Provide the (X, Y) coordinate of the cell's center where the given text is located.  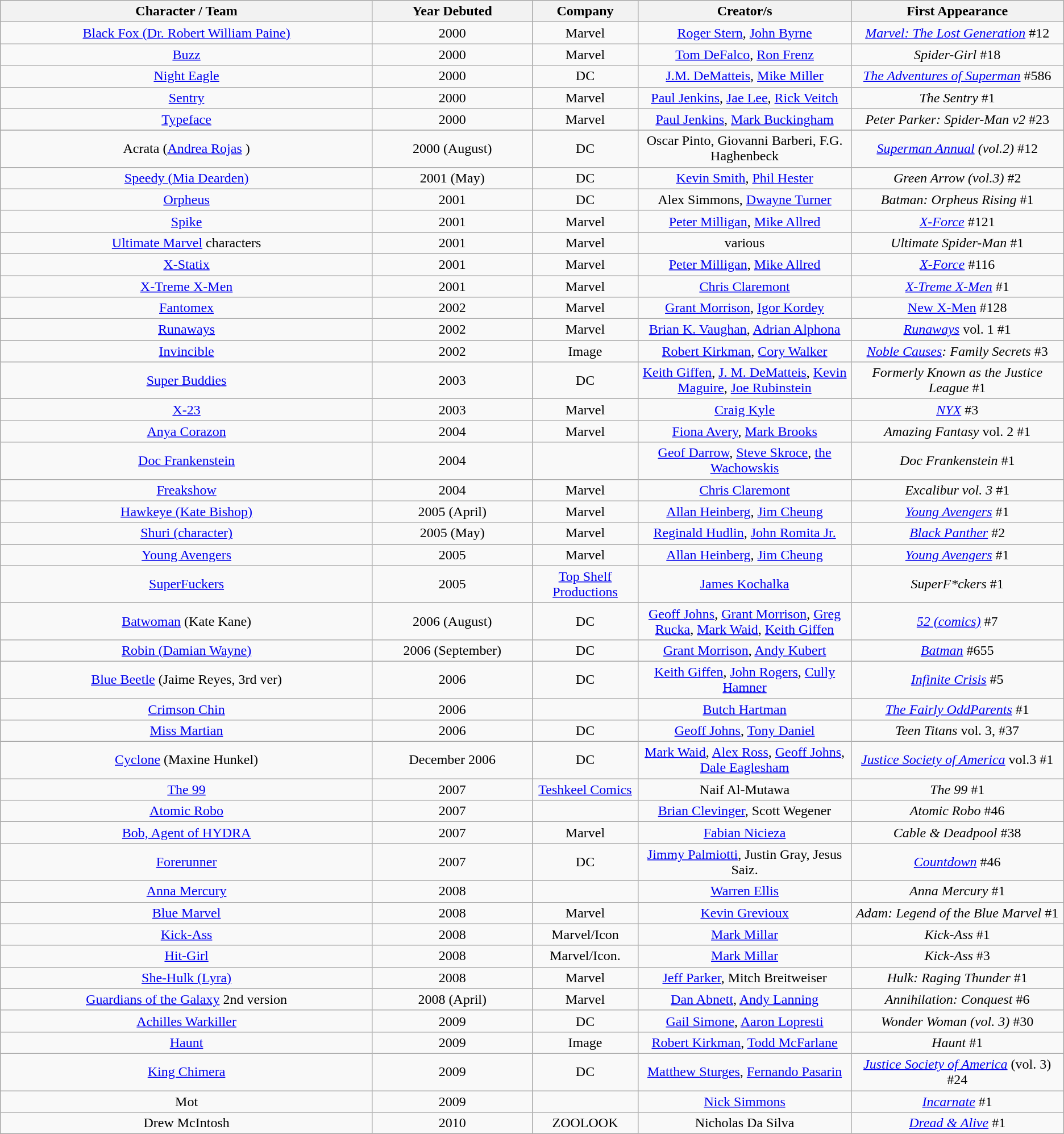
Fabian Nicieza (745, 833)
Nicholas Da Silva (745, 1123)
James Kochalka (745, 584)
Alex Simmons, Dwayne Turner (745, 200)
Paul Jenkins, Mark Buckingham (745, 119)
Fantomex (186, 308)
Miss Martian (186, 731)
Jimmy Palmiotti, Justin Gray, Jesus Saiz. (745, 862)
First Appearance (957, 11)
Tom DeFalco, Ron Frenz (745, 55)
December 2006 (452, 761)
Sentry (186, 98)
Mot (186, 1101)
Superman Annual (vol.2) #12 (957, 149)
The Adventures of Superman #586 (957, 76)
Oscar Pinto, Giovanni Barberi, F.G. Haghenbeck (745, 149)
Nick Simmons (745, 1101)
Robert Kirkman, Cory Walker (745, 351)
2005 (May) (452, 533)
Wonder Woman (vol. 3) #30 (957, 1021)
Roger Stern, John Byrne (745, 33)
Acrata (Andrea Rojas ) (186, 149)
Company (585, 11)
Hulk: Raging Thunder #1 (957, 978)
The 99 #1 (957, 790)
Marvel/Icon. (585, 956)
Doc Frankenstein #1 (957, 460)
Haunt #1 (957, 1042)
Kick-Ass (186, 934)
Warren Ellis (745, 891)
X-Treme X-Men #1 (957, 286)
Dan Abnett, Andy Lanning (745, 999)
Blue Beetle (Jaime Reyes, 3rd ver) (186, 680)
Creator/s (745, 11)
Justice Society of America (vol. 3) #24 (957, 1072)
Black Panther #2 (957, 533)
Teshkeel Comics (585, 790)
Gail Simone, Aaron Lopresti (745, 1021)
Excalibur vol. 3 #1 (957, 490)
Forerunner (186, 862)
Night Eagle (186, 76)
Atomic Robo #46 (957, 811)
Adam: Legend of the Blue Marvel #1 (957, 913)
Keith Giffen, J. M. DeMatteis, Kevin Maguire, Joe Rubinstein (745, 381)
Brian Clevinger, Scott Wegener (745, 811)
2006 (August) (452, 621)
Mark Waid, Alex Ross, Geoff Johns, Dale Eaglesham (745, 761)
Invincible (186, 351)
Ultimate Marvel characters (186, 243)
She-Hulk (Lyra) (186, 978)
Atomic Robo (186, 811)
52 (comics) #7 (957, 621)
X-23 (186, 410)
ZOOLOOK (585, 1123)
Countdown #46 (957, 862)
X-Force #121 (957, 221)
The Sentry #1 (957, 98)
Batwoman (Kate Kane) (186, 621)
Brian K. Vaughan, Adrian Alphona (745, 330)
Buzz (186, 55)
2000 (August) (452, 149)
Runaways vol. 1 #1 (957, 330)
Noble Causes: Family Secrets #3 (957, 351)
X-Statix (186, 264)
Spike (186, 221)
SuperF*ckers #1 (957, 584)
Kevin Grevioux (745, 913)
Geoff Johns, Tony Daniel (745, 731)
Dread & Alive #1 (957, 1123)
Amazing Fantasy vol. 2 #1 (957, 431)
SuperFuckers (186, 584)
Young Avengers (186, 555)
Typeface (186, 119)
various (745, 243)
Naif Al-Mutawa (745, 790)
NYX #3 (957, 410)
Doc Frankenstein (186, 460)
Super Buddies (186, 381)
Year Debuted (452, 11)
Reginald Hudlin, John Romita Jr. (745, 533)
2006 (September) (452, 650)
J.M. DeMatteis, Mike Miller (745, 76)
Spider-Girl #18 (957, 55)
Keith Giffen, John Rogers, Cully Hamner (745, 680)
Justice Society of America vol.3 #1 (957, 761)
Cable & Deadpool #38 (957, 833)
2010 (452, 1123)
Matthew Sturges, Fernando Pasarin (745, 1072)
Butch Hartman (745, 709)
Cyclone (Maxine Hunkel) (186, 761)
Incarnate #1 (957, 1101)
Infinite Crisis #5 (957, 680)
Grant Morrison, Igor Kordey (745, 308)
Shuri (character) (186, 533)
2008 (April) (452, 999)
Hit-Girl (186, 956)
Paul Jenkins, Jae Lee, Rick Veitch (745, 98)
Formerly Known as the Justice League #1 (957, 381)
Jeff Parker, Mitch Breitweiser (745, 978)
Geoff Johns, Grant Morrison, Greg Rucka, Mark Waid, Keith Giffen (745, 621)
X-Treme X-Men (186, 286)
Freakshow (186, 490)
Marvel: The Lost Generation #12 (957, 33)
King Chimera (186, 1072)
Geof Darrow, Steve Skroce, the Wachowskis (745, 460)
Runaways (186, 330)
Green Arrow (vol.3) #2 (957, 178)
Anna Mercury #1 (957, 891)
Bob, Agent of HYDRA (186, 833)
Grant Morrison, Andy Kubert (745, 650)
Fiona Avery, Mark Brooks (745, 431)
Batman #655 (957, 650)
The 99 (186, 790)
Speedy (Mia Dearden) (186, 178)
Kevin Smith, Phil Hester (745, 178)
Drew McIntosh (186, 1123)
Peter Parker: Spider-Man v2 #23 (957, 119)
Haunt (186, 1042)
Crimson Chin (186, 709)
Annihilation: Conquest #6 (957, 999)
Anya Corazon (186, 431)
Ultimate Spider-Man #1 (957, 243)
Achilles Warkiller (186, 1021)
Robert Kirkman, Todd McFarlane (745, 1042)
The Fairly OddParents #1 (957, 709)
Hawkeye (Kate Bishop) (186, 512)
2005 (April) (452, 512)
Anna Mercury (186, 891)
New X-Men #128 (957, 308)
X-Force #116 (957, 264)
Marvel/Icon (585, 934)
Orpheus (186, 200)
Top Shelf Productions (585, 584)
Robin (Damian Wayne) (186, 650)
Character / Team (186, 11)
Guardians of the Galaxy 2nd version (186, 999)
Batman: Orpheus Rising #1 (957, 200)
Craig Kyle (745, 410)
Kick-Ass #3 (957, 956)
Blue Marvel (186, 913)
Black Fox (Dr. Robert William Paine) (186, 33)
Kick-Ass #1 (957, 934)
Teen Titans vol. 3, #37 (957, 731)
2001 (May) (452, 178)
